Provide the (X, Y) coordinate of the cell's center where the given text is located.  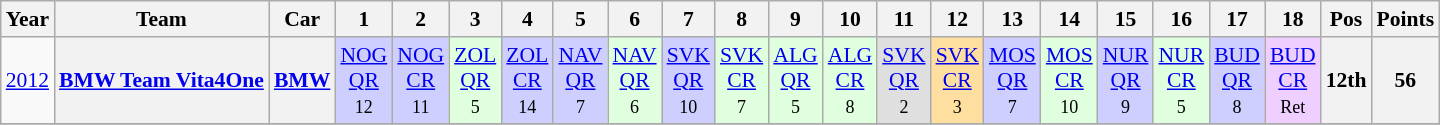
15 (1126, 19)
6 (635, 19)
ALGCR8 (850, 80)
NAVQR6 (635, 80)
14 (1070, 19)
Points (1405, 19)
3 (475, 19)
Year (28, 19)
SVKCR3 (958, 80)
SVKQR2 (904, 80)
10 (850, 19)
NOGQR12 (364, 80)
BUDCRRet (1293, 80)
BMW Team Vita4One (162, 80)
Team (162, 19)
SVKQR10 (688, 80)
8 (742, 19)
16 (1181, 19)
4 (527, 19)
NAVQR7 (580, 80)
BUDQR8 (1237, 80)
MOSCR10 (1070, 80)
BMW (302, 80)
2012 (28, 80)
NURCR5 (1181, 80)
11 (904, 19)
18 (1293, 19)
NURQR9 (1126, 80)
12 (958, 19)
SVKCR7 (742, 80)
Car (302, 19)
ALGQR5 (795, 80)
56 (1405, 80)
MOSQR7 (1012, 80)
ZOLCR14 (527, 80)
2 (420, 19)
9 (795, 19)
5 (580, 19)
NOGCR11 (420, 80)
7 (688, 19)
Pos (1346, 19)
ZOLQR5 (475, 80)
13 (1012, 19)
17 (1237, 19)
12th (1346, 80)
1 (364, 19)
